Extract the (x, y) coordinate from the center of the cell holding the provided text.  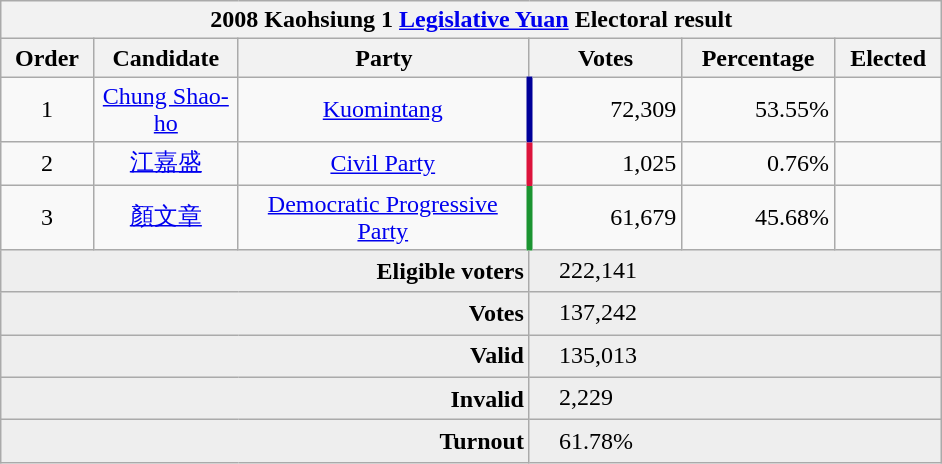
Party (384, 58)
45.68% (758, 216)
Valid (266, 356)
222,141 (735, 272)
61,679 (605, 216)
53.55% (758, 110)
72,309 (605, 110)
3 (48, 216)
Elected (888, 58)
Percentage (758, 58)
61.78% (735, 442)
Eligible voters (266, 272)
2 (48, 164)
0.76% (758, 164)
Order (48, 58)
2,229 (735, 398)
Candidate (166, 58)
Turnout (266, 442)
江嘉盛 (166, 164)
135,013 (735, 356)
Chung Shao-ho (166, 110)
2008 Kaohsiung 1 Legislative Yuan Electoral result (472, 20)
Democratic Progressive Party (384, 216)
1,025 (605, 164)
1 (48, 110)
顏文章 (166, 216)
Invalid (266, 398)
Civil Party (384, 164)
137,242 (735, 314)
Kuomintang (384, 110)
